Determine the (x, y) coordinate at the center of the cell enclosing the given text.  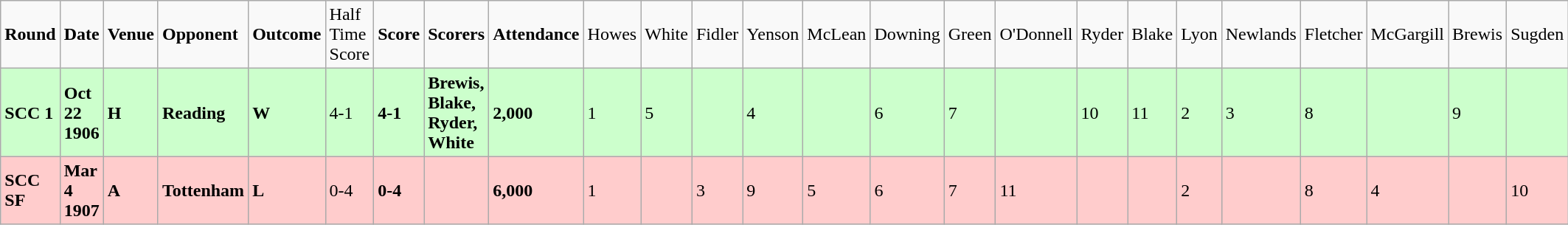
Score (399, 35)
Attendance (536, 35)
Fidler (717, 35)
Fletcher (1333, 35)
McLean (836, 35)
Lyon (1199, 35)
Scorers (457, 35)
Green (970, 35)
Opponent (203, 35)
McGargill (1407, 35)
Brewis (1478, 35)
Howes (612, 35)
Newlands (1261, 35)
O'Donnell (1036, 35)
Yenson (773, 35)
2,000 (536, 112)
Brewis, Blake, Ryder, White (457, 112)
Oct 22 1906 (81, 112)
Half Time Score (350, 35)
Venue (131, 35)
Downing (907, 35)
White (667, 35)
Mar 4 1907 (81, 190)
Tottenham (203, 190)
A (131, 190)
SCC 1 (30, 112)
Sugden (1537, 35)
6,000 (536, 190)
H (131, 112)
Round (30, 35)
W (287, 112)
Date (81, 35)
Blake (1152, 35)
Reading (203, 112)
Outcome (287, 35)
L (287, 190)
SCC SF (30, 190)
Ryder (1102, 35)
